For the text-containing cell, return its midpoint in [x, y] coordinate format. 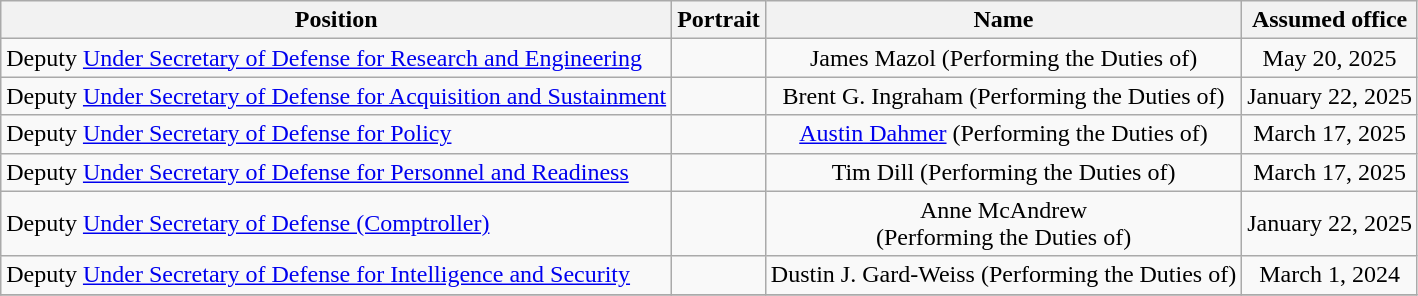
Tim Dill (Performing the Duties of) [1003, 172]
Deputy Under Secretary of Defense for Research and Engineering [336, 58]
Dustin J. Gard-Weiss (Performing the Duties of) [1003, 275]
James Mazol (Performing the Duties of) [1003, 58]
Deputy Under Secretary of Defense for Personnel and Readiness [336, 172]
Assumed office [1330, 20]
March 1, 2024 [1330, 275]
Name [1003, 20]
Position [336, 20]
Portrait [719, 20]
Deputy Under Secretary of Defense for Acquisition and Sustainment [336, 96]
Deputy Under Secretary of Defense for Intelligence and Security [336, 275]
Brent G. Ingraham (Performing the Duties of) [1003, 96]
Deputy Under Secretary of Defense for Policy [336, 134]
Anne McAndrew(Performing the Duties of) [1003, 224]
May 20, 2025 [1330, 58]
Austin Dahmer (Performing the Duties of) [1003, 134]
Deputy Under Secretary of Defense (Comptroller) [336, 224]
